Locate the cell with the specified text and output its [x, y] center coordinate. 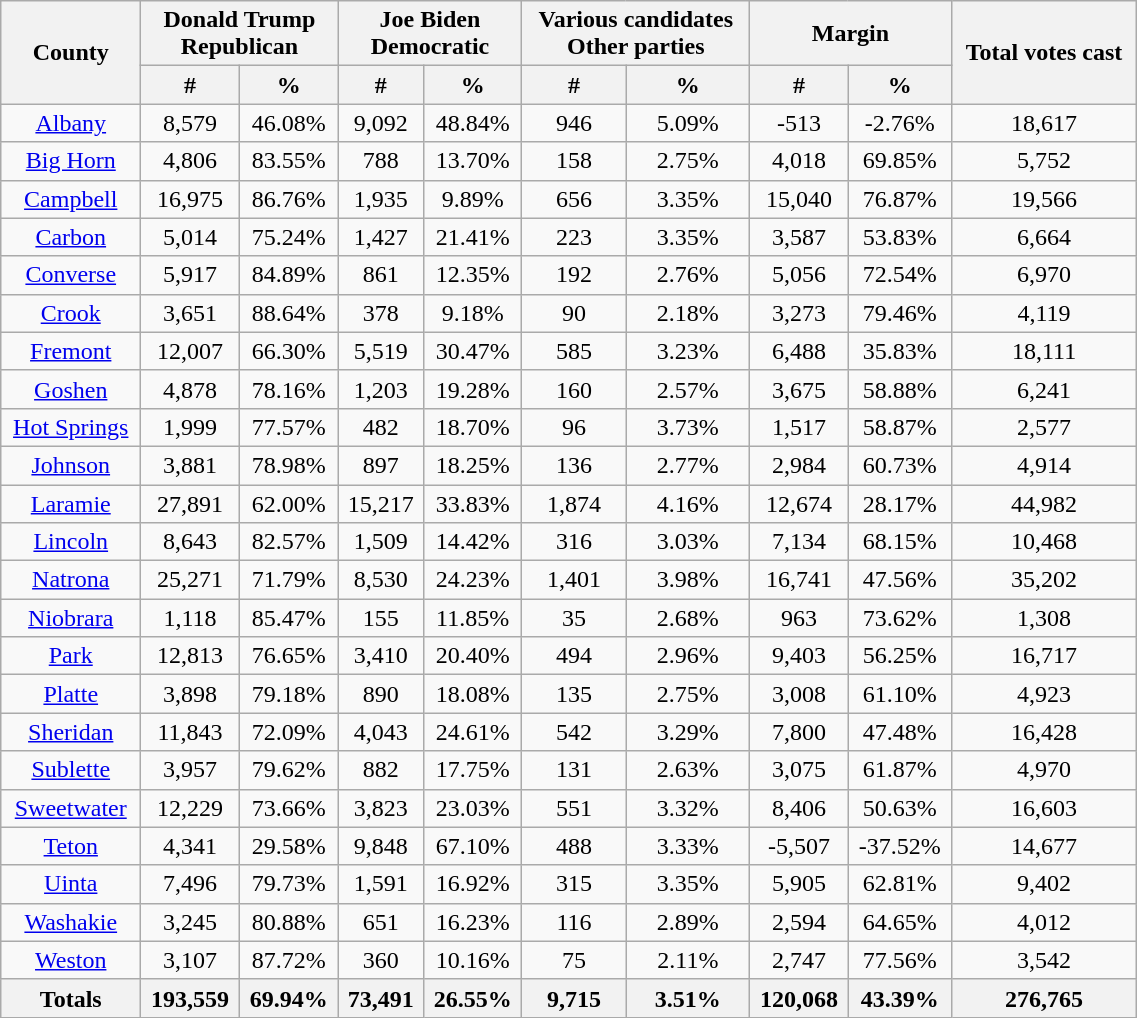
90 [574, 313]
69.85% [900, 161]
16.92% [472, 884]
8,530 [380, 580]
62.00% [288, 503]
43.39% [900, 998]
1,591 [380, 884]
1,203 [380, 389]
48.84% [472, 123]
9.89% [472, 199]
15,040 [800, 199]
120,068 [800, 998]
Natrona [71, 580]
4,914 [1044, 465]
2.96% [688, 656]
Laramie [71, 503]
5,752 [1044, 161]
5,056 [800, 275]
6,241 [1044, 389]
2,577 [1044, 427]
651 [380, 922]
2.11% [688, 960]
Goshen [71, 389]
73.62% [900, 618]
Lincoln [71, 542]
-2.76% [900, 123]
12,229 [190, 808]
316 [574, 542]
3,823 [380, 808]
7,134 [800, 542]
56.25% [900, 656]
Sweetwater [71, 808]
9,848 [380, 846]
11,843 [190, 732]
30.47% [472, 351]
136 [574, 465]
4,043 [380, 732]
897 [380, 465]
12,813 [190, 656]
79.62% [288, 770]
4,970 [1044, 770]
488 [574, 846]
9.18% [472, 313]
77.56% [900, 960]
Donald TrumpRepublican [240, 34]
73.66% [288, 808]
3.29% [688, 732]
482 [380, 427]
2.57% [688, 389]
946 [574, 123]
2,747 [800, 960]
6,488 [800, 351]
13.70% [472, 161]
3,675 [800, 389]
Various candidatesOther parties [636, 34]
73,491 [380, 998]
86.76% [288, 199]
4.16% [688, 503]
-513 [800, 123]
19.28% [472, 389]
Weston [71, 960]
Washakie [71, 922]
78.98% [288, 465]
3.23% [688, 351]
9,092 [380, 123]
890 [380, 694]
69.94% [288, 998]
2.77% [688, 465]
4,018 [800, 161]
5.09% [688, 123]
12,674 [800, 503]
18.08% [472, 694]
58.88% [900, 389]
25,271 [190, 580]
60.73% [900, 465]
76.65% [288, 656]
5,519 [380, 351]
7,800 [800, 732]
3,881 [190, 465]
68.15% [900, 542]
276,765 [1044, 998]
4,923 [1044, 694]
47.56% [900, 580]
3,410 [380, 656]
61.10% [900, 694]
79.46% [900, 313]
3,075 [800, 770]
18,111 [1044, 351]
16,741 [800, 580]
72.54% [900, 275]
193,559 [190, 998]
3,107 [190, 960]
18,617 [1044, 123]
542 [574, 732]
35.83% [900, 351]
15,217 [380, 503]
3.73% [688, 427]
2,984 [800, 465]
87.72% [288, 960]
1,509 [380, 542]
18.70% [472, 427]
71.79% [288, 580]
17.75% [472, 770]
35,202 [1044, 580]
14.42% [472, 542]
3,273 [800, 313]
23.03% [472, 808]
72.09% [288, 732]
18.25% [472, 465]
County [71, 52]
29.58% [288, 846]
Converse [71, 275]
5,917 [190, 275]
77.57% [288, 427]
131 [574, 770]
9,402 [1044, 884]
378 [380, 313]
Johnson [71, 465]
1,517 [800, 427]
62.81% [900, 884]
24.61% [472, 732]
16.23% [472, 922]
2.18% [688, 313]
1,308 [1044, 618]
79.18% [288, 694]
16,975 [190, 199]
3.03% [688, 542]
66.30% [288, 351]
Totals [71, 998]
788 [380, 161]
9,403 [800, 656]
83.55% [288, 161]
11.85% [472, 618]
2.89% [688, 922]
85.47% [288, 618]
5,014 [190, 237]
10.16% [472, 960]
135 [574, 694]
79.73% [288, 884]
8,579 [190, 123]
27,891 [190, 503]
10,468 [1044, 542]
78.16% [288, 389]
5,905 [800, 884]
20.40% [472, 656]
494 [574, 656]
Hot Springs [71, 427]
963 [800, 618]
7,496 [190, 884]
61.87% [900, 770]
8,406 [800, 808]
160 [574, 389]
75.24% [288, 237]
88.64% [288, 313]
35 [574, 618]
Campbell [71, 199]
2,594 [800, 922]
76.87% [900, 199]
Fremont [71, 351]
192 [574, 275]
75 [574, 960]
21.41% [472, 237]
116 [574, 922]
64.65% [900, 922]
53.83% [900, 237]
551 [574, 808]
1,935 [380, 199]
3.51% [688, 998]
882 [380, 770]
16,717 [1044, 656]
Albany [71, 123]
26.55% [472, 998]
4,878 [190, 389]
80.88% [288, 922]
Niobrara [71, 618]
46.08% [288, 123]
2.76% [688, 275]
Big Horn [71, 161]
3,542 [1044, 960]
Joe BidenDemocratic [430, 34]
58.87% [900, 427]
4,012 [1044, 922]
16,428 [1044, 732]
1,427 [380, 237]
2.68% [688, 618]
Sublette [71, 770]
Uinta [71, 884]
315 [574, 884]
16,603 [1044, 808]
96 [574, 427]
585 [574, 351]
28.17% [900, 503]
3,957 [190, 770]
1,874 [574, 503]
3,008 [800, 694]
44,982 [1044, 503]
3,651 [190, 313]
6,664 [1044, 237]
4,806 [190, 161]
12.35% [472, 275]
14,677 [1044, 846]
3,245 [190, 922]
82.57% [288, 542]
1,999 [190, 427]
1,401 [574, 580]
19,566 [1044, 199]
Park [71, 656]
3,587 [800, 237]
656 [574, 199]
Platte [71, 694]
Crook [71, 313]
47.48% [900, 732]
4,341 [190, 846]
155 [380, 618]
8,643 [190, 542]
-37.52% [900, 846]
33.83% [472, 503]
50.63% [900, 808]
6,970 [1044, 275]
4,119 [1044, 313]
158 [574, 161]
1,118 [190, 618]
Margin [851, 34]
2.63% [688, 770]
Sheridan [71, 732]
Carbon [71, 237]
861 [380, 275]
3.33% [688, 846]
Total votes cast [1044, 52]
9,715 [574, 998]
223 [574, 237]
84.89% [288, 275]
Teton [71, 846]
67.10% [472, 846]
3,898 [190, 694]
360 [380, 960]
24.23% [472, 580]
3.98% [688, 580]
3.32% [688, 808]
12,007 [190, 351]
-5,507 [800, 846]
